Capture the cell that displays the provided text and extract its [x, y] central coordinate. 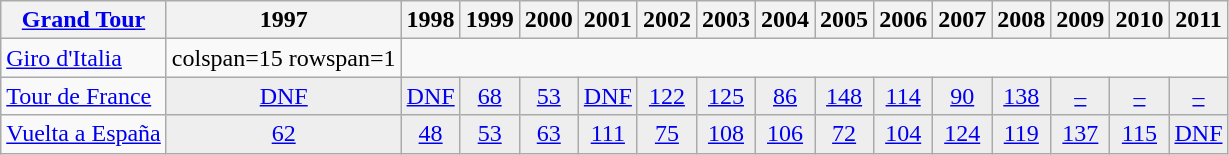
122 [666, 96]
124 [962, 134]
115 [1140, 134]
2007 [962, 20]
125 [726, 96]
2002 [666, 20]
2001 [608, 20]
Giro d'Italia [84, 58]
119 [1022, 134]
114 [904, 96]
104 [904, 134]
2005 [844, 20]
62 [284, 134]
138 [1022, 96]
90 [962, 96]
2010 [1140, 20]
111 [608, 134]
Tour de France [84, 96]
Grand Tour [84, 20]
1997 [284, 20]
63 [548, 134]
2004 [786, 20]
2011 [1198, 20]
108 [726, 134]
72 [844, 134]
2000 [548, 20]
2008 [1022, 20]
2009 [1080, 20]
2006 [904, 20]
2003 [726, 20]
Vuelta a España [84, 134]
48 [430, 134]
148 [844, 96]
68 [490, 96]
1998 [430, 20]
1999 [490, 20]
86 [786, 96]
106 [786, 134]
137 [1080, 134]
75 [666, 134]
colspan=15 rowspan=1 [284, 58]
